Capture the cell that displays the provided text and extract its (x, y) central coordinate. 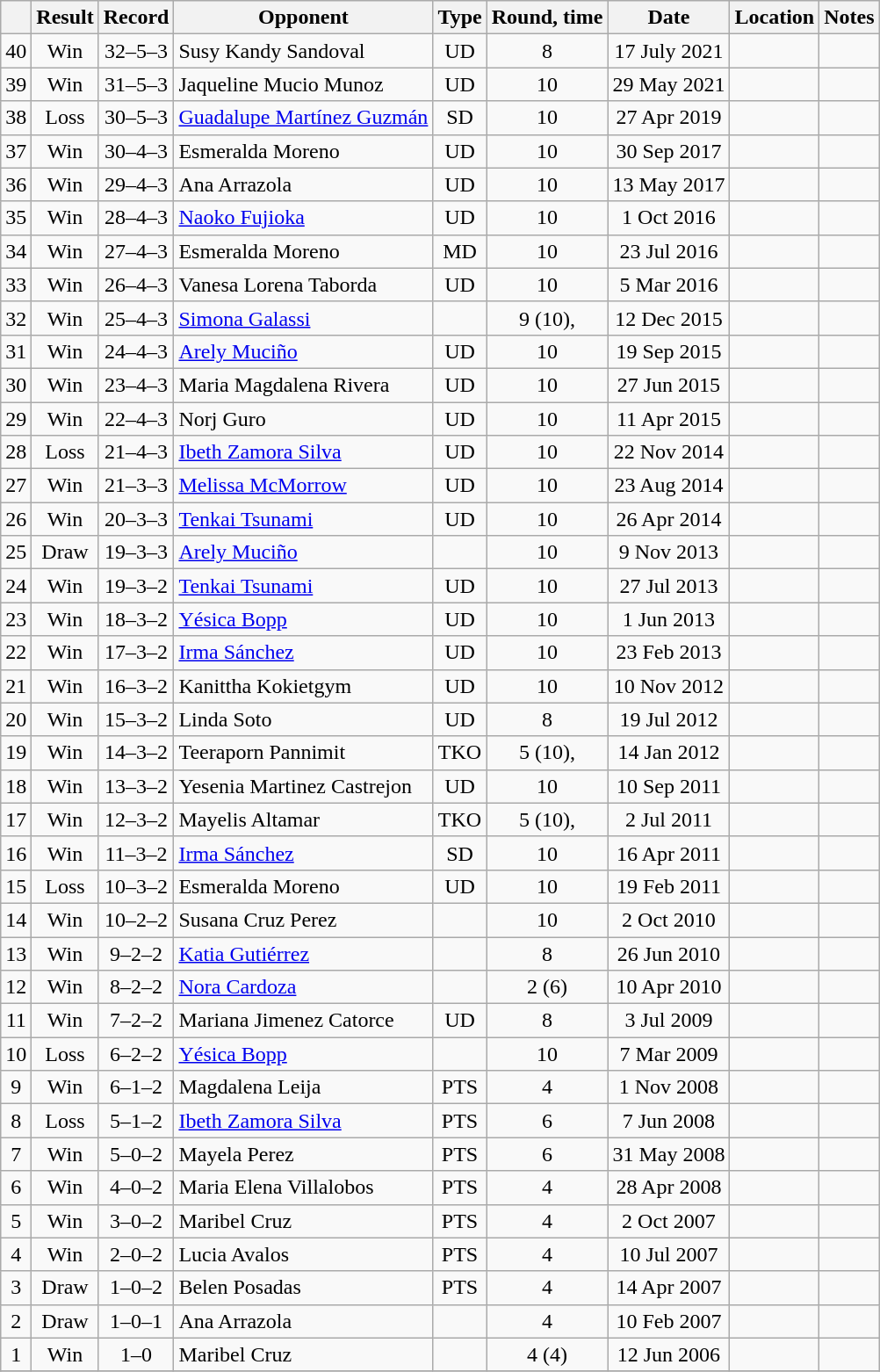
6–2–2 (136, 1054)
Mayela Perez (304, 1154)
34 (16, 251)
22 Nov 2014 (669, 452)
1 Jun 2013 (669, 619)
7–2–2 (136, 1021)
Guadalupe Martínez Guzmán (304, 118)
2–0–2 (136, 1254)
2 Oct 2007 (669, 1221)
Round, time (547, 18)
Yesenia Martinez Castrejon (304, 786)
Norj Guro (304, 419)
23–4–3 (136, 385)
27 Jul 2013 (669, 586)
28 (16, 452)
Date (669, 18)
17 July 2021 (669, 51)
36 (16, 184)
26 Apr 2014 (669, 519)
21–3–3 (136, 486)
29–4–3 (136, 184)
11 (16, 1021)
26 (16, 519)
31–5–3 (136, 84)
17 (16, 820)
13–3–2 (136, 786)
14 Apr 2007 (669, 1288)
7 Jun 2008 (669, 1121)
28–4–3 (136, 218)
Susana Cruz Perez (304, 920)
10 Feb 2007 (669, 1321)
9 Nov 2013 (669, 552)
Linda Soto (304, 719)
Simona Galassi (304, 318)
19 Feb 2011 (669, 886)
3 Jul 2009 (669, 1021)
5 Mar 2016 (669, 285)
24 (16, 586)
Location (775, 18)
Nora Cardoza (304, 987)
9–2–2 (136, 953)
Record (136, 18)
Kanittha Kokietgym (304, 686)
21–4–3 (136, 452)
9 (16, 1087)
23 (16, 619)
12 Jun 2006 (669, 1354)
Teeraporn Pannimit (304, 753)
38 (16, 118)
5–0–2 (136, 1154)
20–3–3 (136, 519)
Jaqueline Mucio Munoz (304, 84)
12–3–2 (136, 820)
2 Jul 2011 (669, 820)
Magdalena Leija (304, 1087)
Melissa McMorrow (304, 486)
10 Nov 2012 (669, 686)
31 (16, 351)
15–3–2 (136, 719)
16–3–2 (136, 686)
2 (6) (547, 987)
11 Apr 2015 (669, 419)
29 May 2021 (669, 84)
19–3–3 (136, 552)
11–3–2 (136, 853)
23 Aug 2014 (669, 486)
10–3–2 (136, 886)
1–0 (136, 1354)
Belen Posadas (304, 1288)
28 Apr 2008 (669, 1188)
14 Jan 2012 (669, 753)
19–3–2 (136, 586)
Notes (849, 18)
3–0–2 (136, 1221)
32–5–3 (136, 51)
13 May 2017 (669, 184)
Vanesa Lorena Taborda (304, 285)
9 (10), (547, 318)
Type (460, 18)
3 (16, 1288)
12 (16, 987)
30–5–3 (136, 118)
24–4–3 (136, 351)
7 (16, 1154)
35 (16, 218)
14 (16, 920)
22 (16, 653)
29 (16, 419)
5 (16, 1221)
10 Jul 2007 (669, 1254)
19 (16, 753)
21 (16, 686)
18 (16, 786)
31 May 2008 (669, 1154)
16 Apr 2011 (669, 853)
Maria Magdalena Rivera (304, 385)
Susy Kandy Sandoval (304, 51)
17–3–2 (136, 653)
19 Sep 2015 (669, 351)
Naoko Fujioka (304, 218)
14–3–2 (136, 753)
12 Dec 2015 (669, 318)
6–1–2 (136, 1087)
1 Oct 2016 (669, 218)
Result (65, 18)
26 Jun 2010 (669, 953)
19 Jul 2012 (669, 719)
10–2–2 (136, 920)
23 Jul 2016 (669, 251)
2 Oct 2010 (669, 920)
27 Apr 2019 (669, 118)
MD (460, 251)
27 (16, 486)
1–0–1 (136, 1321)
1 (16, 1354)
10 Apr 2010 (669, 987)
26–4–3 (136, 285)
27 Jun 2015 (669, 385)
30 (16, 385)
33 (16, 285)
Mayelis Altamar (304, 820)
27–4–3 (136, 251)
Mariana Jimenez Catorce (304, 1021)
4 (4) (547, 1354)
15 (16, 886)
1–0–2 (136, 1288)
8–2–2 (136, 987)
Opponent (304, 18)
Lucia Avalos (304, 1254)
1 Nov 2008 (669, 1087)
16 (16, 853)
13 (16, 953)
32 (16, 318)
25 (16, 552)
Katia Gutiérrez (304, 953)
5–1–2 (136, 1121)
18–3–2 (136, 619)
39 (16, 84)
25–4–3 (136, 318)
7 Mar 2009 (669, 1054)
4–0–2 (136, 1188)
20 (16, 719)
Maria Elena Villalobos (304, 1188)
40 (16, 51)
30 Sep 2017 (669, 151)
37 (16, 151)
2 (16, 1321)
30–4–3 (136, 151)
10 Sep 2011 (669, 786)
22–4–3 (136, 419)
23 Feb 2013 (669, 653)
